Determine the (x, y) coordinate at the center of the cell enclosing the given text.  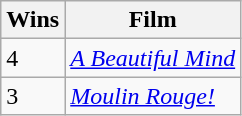
Moulin Rouge! (153, 96)
Wins (33, 20)
Film (153, 20)
3 (33, 96)
4 (33, 58)
A Beautiful Mind (153, 58)
